Provide the (x, y) coordinate of the cell's center where the given text is located.  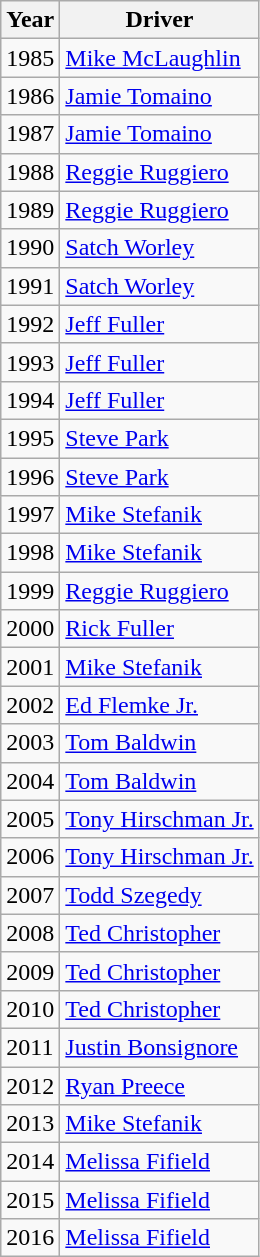
Year (30, 20)
2015 (30, 1200)
1999 (30, 591)
1998 (30, 553)
Ed Flemke Jr. (160, 705)
1992 (30, 324)
2011 (30, 1047)
2007 (30, 895)
2013 (30, 1124)
1990 (30, 248)
2012 (30, 1085)
2016 (30, 1238)
Mike McLaughlin (160, 58)
1988 (30, 172)
2002 (30, 705)
1996 (30, 477)
1985 (30, 58)
Todd Szegedy (160, 895)
Rick Fuller (160, 629)
1993 (30, 362)
2003 (30, 743)
1986 (30, 96)
1987 (30, 134)
2005 (30, 819)
2004 (30, 781)
2009 (30, 971)
1991 (30, 286)
1995 (30, 438)
2010 (30, 1009)
2008 (30, 933)
Ryan Preece (160, 1085)
Justin Bonsignore (160, 1047)
1994 (30, 400)
1989 (30, 210)
2001 (30, 667)
Driver (160, 20)
2000 (30, 629)
2006 (30, 857)
2014 (30, 1162)
1997 (30, 515)
